Return the (X, Y) coordinate for the center point of the cell that contains the specified text.  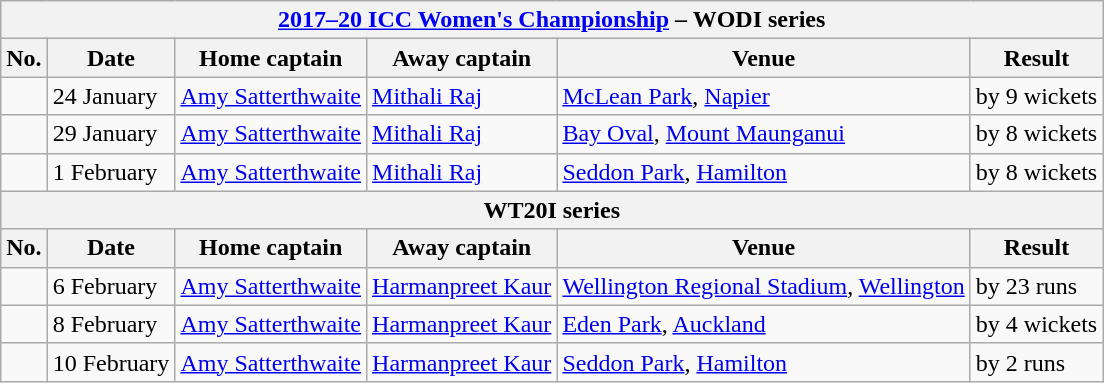
29 January (111, 134)
Bay Oval, Mount Maunganui (764, 134)
8 February (111, 324)
10 February (111, 362)
WT20I series (552, 210)
McLean Park, Napier (764, 96)
Wellington Regional Stadium, Wellington (764, 286)
1 February (111, 172)
2017–20 ICC Women's Championship – WODI series (552, 20)
by 23 runs (1036, 286)
by 9 wickets (1036, 96)
by 4 wickets (1036, 324)
by 2 runs (1036, 362)
6 February (111, 286)
24 January (111, 96)
Eden Park, Auckland (764, 324)
